Search for the cell housing the specified text and yield its (X, Y) center coordinate. 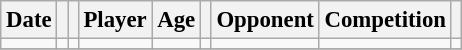
Age (176, 20)
Date (29, 20)
Player (115, 20)
Opponent (265, 20)
Competition (385, 20)
